Pinpoint the cell where the given text exists, returning its [X, Y] midpoint coordinate. 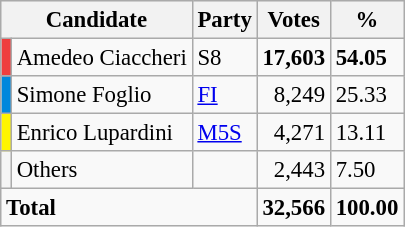
FI [224, 95]
Party [224, 20]
32,566 [294, 208]
17,603 [294, 58]
Amedeo Ciaccheri [102, 58]
54.05 [366, 58]
Others [102, 170]
Enrico Lupardini [102, 133]
100.00 [366, 208]
Votes [294, 20]
M5S [224, 133]
% [366, 20]
Simone Foglio [102, 95]
13.11 [366, 133]
25.33 [366, 95]
S8 [224, 58]
8,249 [294, 95]
Candidate [96, 20]
7.50 [366, 170]
2,443 [294, 170]
Total [129, 208]
4,271 [294, 133]
